For the text-containing cell, return its midpoint in (X, Y) coordinate format. 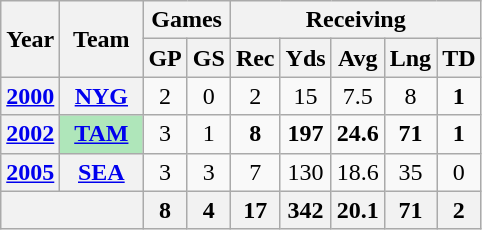
2002 (30, 134)
Team (102, 39)
18.6 (358, 172)
7.5 (358, 96)
Yds (306, 58)
130 (306, 172)
Lng (410, 58)
Year (30, 39)
342 (306, 210)
15 (306, 96)
TAM (102, 134)
2005 (30, 172)
2000 (30, 96)
7 (255, 172)
24.6 (358, 134)
TD (459, 58)
NYG (102, 96)
GS (208, 58)
Receiving (356, 20)
17 (255, 210)
Games (186, 20)
GP (165, 58)
35 (410, 172)
20.1 (358, 210)
4 (208, 210)
Rec (255, 58)
197 (306, 134)
SEA (102, 172)
Avg (358, 58)
